Detect which cell encompasses the target text, then output its (x, y) center coordinate. 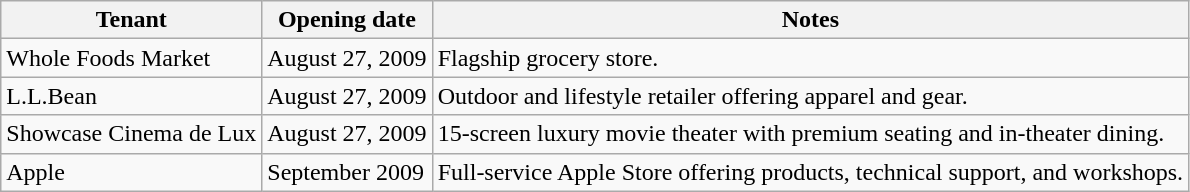
Full-service Apple Store offering products, technical support, and workshops. (810, 172)
Whole Foods Market (132, 58)
Outdoor and lifestyle retailer offering apparel and gear. (810, 96)
Apple (132, 172)
Tenant (132, 20)
L.L.Bean (132, 96)
15-screen luxury movie theater with premium seating and in-theater dining. (810, 134)
Opening date (347, 20)
September 2009 (347, 172)
Notes (810, 20)
Showcase Cinema de Lux (132, 134)
Flagship grocery store. (810, 58)
